Detect which cell encompasses the target text, then output its (x, y) center coordinate. 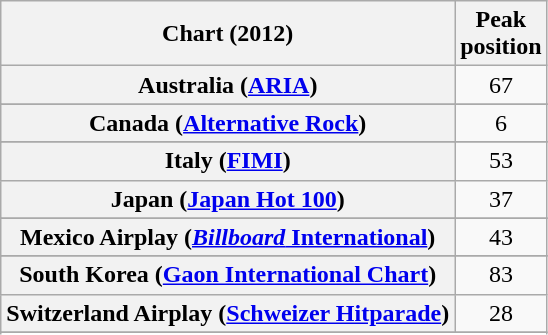
Japan (Japan Hot 100) (228, 199)
Chart (2012) (228, 34)
28 (501, 313)
67 (501, 85)
83 (501, 275)
Canada (Alternative Rock) (228, 123)
Italy (FIMI) (228, 161)
Peakposition (501, 34)
6 (501, 123)
53 (501, 161)
Australia (ARIA) (228, 85)
37 (501, 199)
Switzerland Airplay (Schweizer Hitparade) (228, 313)
Mexico Airplay (Billboard International) (228, 237)
South Korea (Gaon International Chart) (228, 275)
43 (501, 237)
